Search for the cell housing the specified text and yield its (x, y) center coordinate. 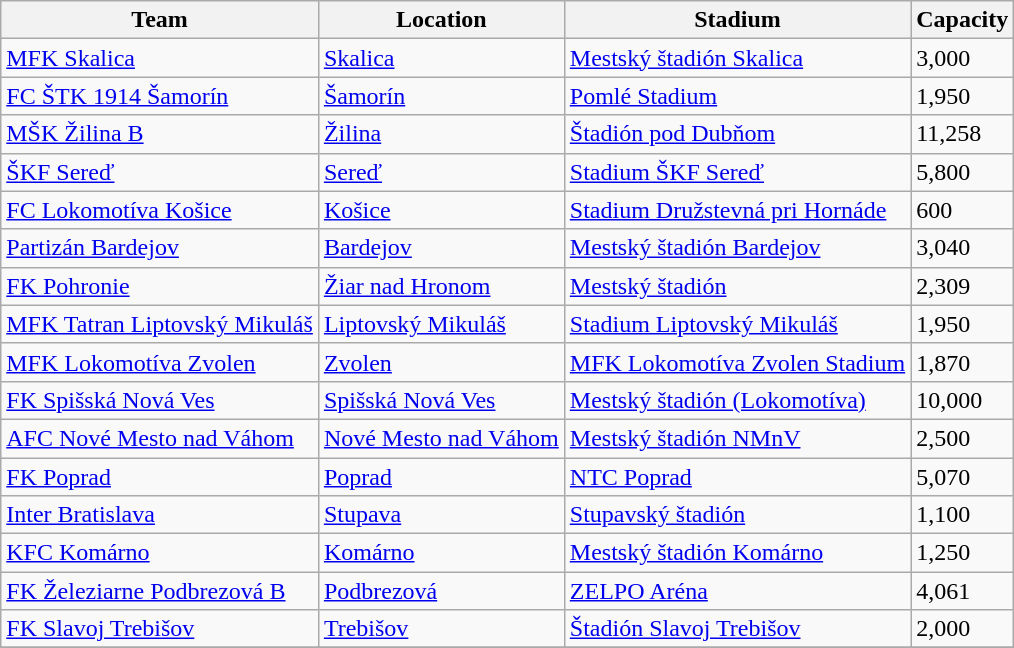
Liptovský Mikuláš (441, 324)
FK Železiarne Podbrezová B (160, 591)
Mestský štadión Bardejov (737, 248)
2,309 (962, 286)
3,000 (962, 58)
Spišská Nová Ves (441, 400)
AFC Nové Mesto nad Váhom (160, 438)
1,250 (962, 553)
Mestský štadión Komárno (737, 553)
MŠK Žilina B (160, 134)
Skalica (441, 58)
Stupavský štadión (737, 515)
Stadium (737, 20)
Sereď (441, 172)
Mestský štadión (737, 286)
Bardejov (441, 248)
Pomlé Stadium (737, 96)
FK Slavoj Trebišov (160, 629)
Komárno (441, 553)
Žilina (441, 134)
ŠKF Sereď (160, 172)
Nové Mesto nad Váhom (441, 438)
Stadium ŠKF Sereď (737, 172)
2,500 (962, 438)
Štadión pod Dubňom (737, 134)
Stadium Družstevná pri Hornáde (737, 210)
Partizán Bardejov (160, 248)
Mestský štadión NMnV (737, 438)
Capacity (962, 20)
Šamorín (441, 96)
Mestský štadión (Lokomotíva) (737, 400)
4,061 (962, 591)
Podbrezová (441, 591)
Trebišov (441, 629)
ZELPO Aréna (737, 591)
11,258 (962, 134)
Team (160, 20)
KFC Komárno (160, 553)
Košice (441, 210)
NTC Poprad (737, 477)
5,800 (962, 172)
Inter Bratislava (160, 515)
FK Spišská Nová Ves (160, 400)
FC Lokomotíva Košice (160, 210)
Štadión Slavoj Trebišov (737, 629)
MFK Skalica (160, 58)
Mestský štadión Skalica (737, 58)
1,100 (962, 515)
Žiar nad Hronom (441, 286)
1,870 (962, 362)
5,070 (962, 477)
3,040 (962, 248)
Stupava (441, 515)
MFK Lokomotíva Zvolen Stadium (737, 362)
10,000 (962, 400)
600 (962, 210)
Location (441, 20)
Poprad (441, 477)
Zvolen (441, 362)
2,000 (962, 629)
MFK Lokomotíva Zvolen (160, 362)
Stadium Liptovský Mikuláš (737, 324)
FK Poprad (160, 477)
FK Pohronie (160, 286)
FC ŠTK 1914 Šamorín (160, 96)
MFK Tatran Liptovský Mikuláš (160, 324)
